Pinpoint the cell where the given text exists, returning its [X, Y] midpoint coordinate. 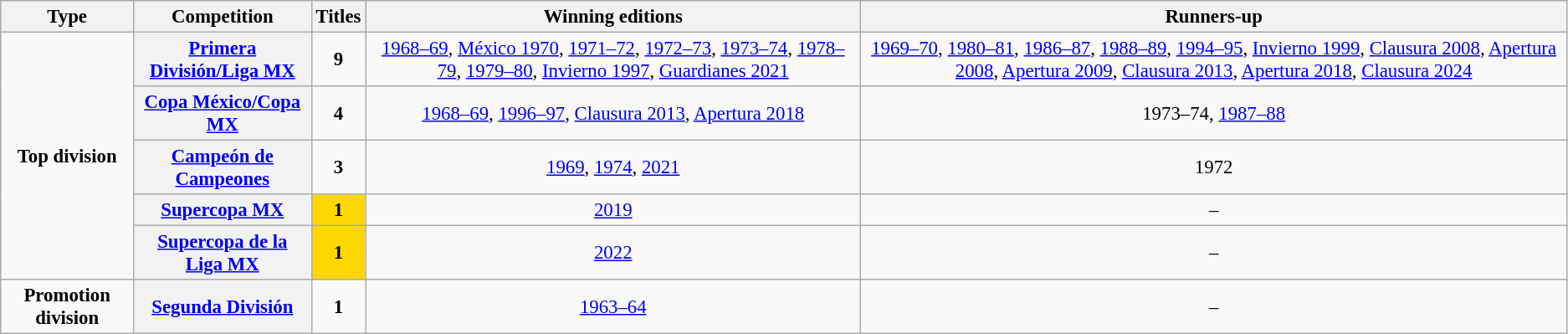
Titles [338, 17]
Runners-up [1214, 17]
Campeón de Campeones [223, 167]
1969, 1974, 2021 [613, 167]
1972 [1214, 167]
Competition [223, 17]
1969–70, 1980–81, 1986–87, 1988–89, 1994–95, Invierno 1999, Clausura 2008, Apertura 2008, Apertura 2009, Clausura 2013, Apertura 2018, Clausura 2024 [1214, 60]
9 [338, 60]
1968–69, 1996–97, Clausura 2013, Apertura 2018 [613, 114]
1968–69, México 1970, 1971–72, 1972–73, 1973–74, 1978–79, 1979–80, Invierno 1997, Guardianes 2021 [613, 60]
3 [338, 167]
Winning editions [613, 17]
Type [67, 17]
Supercopa de la Liga MX [223, 253]
2022 [613, 253]
Segunda División [223, 306]
Primera División/Liga MX [223, 60]
Supercopa MX [223, 210]
Top division [67, 157]
2019 [613, 210]
Promotion division [67, 306]
4 [338, 114]
Copa México/Copa MX [223, 114]
1973–74, 1987–88 [1214, 114]
1963–64 [613, 306]
